Search for the cell housing the specified text and yield its (X, Y) center coordinate. 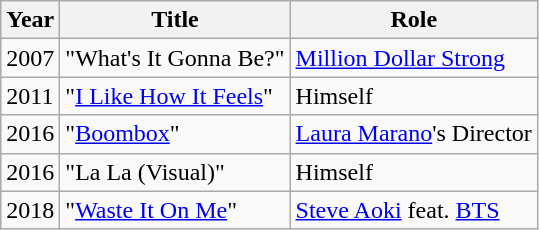
"What's It Gonna Be?" (175, 58)
Title (175, 20)
2018 (30, 210)
Role (414, 20)
"Boombox" (175, 134)
Year (30, 20)
Steve Aoki feat. BTS (414, 210)
Laura Marano's Director (414, 134)
"La La (Visual)" (175, 172)
"I Like How It Feels" (175, 96)
2007 (30, 58)
"Waste It On Me" (175, 210)
Million Dollar Strong (414, 58)
2011 (30, 96)
